Return the (X, Y) coordinate for the center point of the cell that contains the specified text.  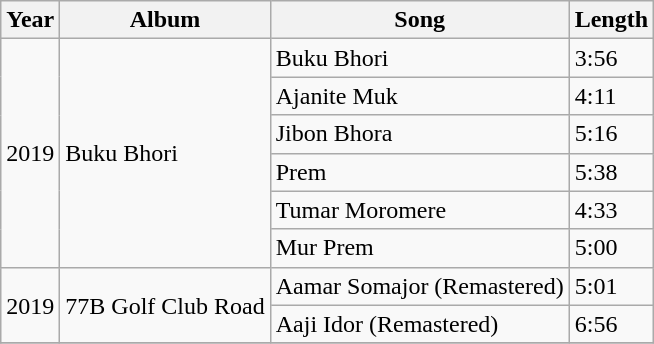
3:56 (611, 58)
5:16 (611, 134)
5:00 (611, 248)
Song (420, 20)
Length (611, 20)
4:11 (611, 96)
Jibon Bhora (420, 134)
77B Golf Club Road (165, 305)
Prem (420, 172)
Album (165, 20)
Year (30, 20)
5:01 (611, 286)
5:38 (611, 172)
Aamar Somajor (Remastered) (420, 286)
4:33 (611, 210)
6:56 (611, 324)
Ajanite Muk (420, 96)
Tumar Moromere (420, 210)
Aaji Idor (Remastered) (420, 324)
Mur Prem (420, 248)
